Return (X, Y) of the center of cell containing provided text 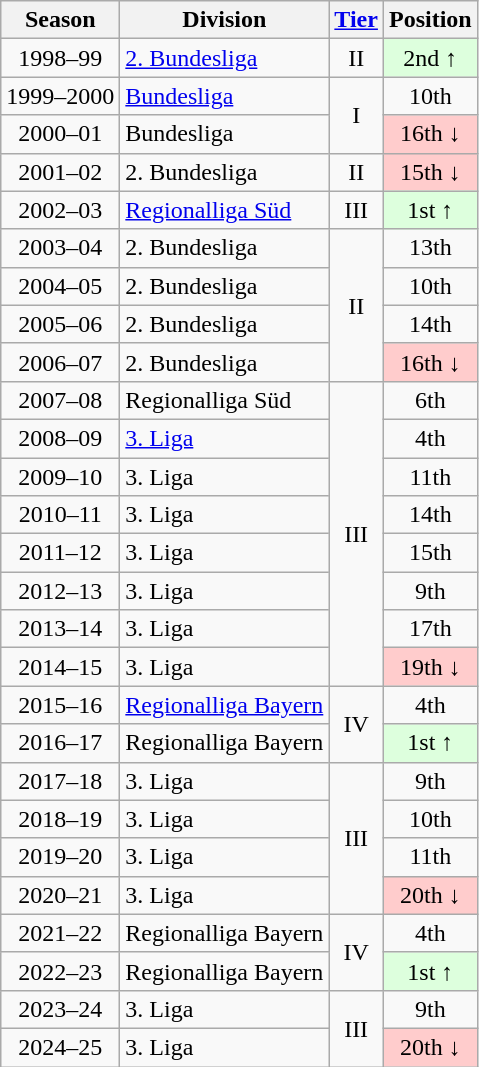
2002–03 (60, 210)
2005–06 (60, 324)
15th (430, 553)
2003–04 (60, 248)
13th (430, 248)
2014–15 (60, 667)
2022–23 (60, 971)
6th (430, 400)
2011–12 (60, 553)
2004–05 (60, 286)
15th ↓ (430, 172)
1999–2000 (60, 96)
2nd ↑ (430, 58)
Position (430, 20)
Season (60, 20)
2016–17 (60, 743)
2000–01 (60, 134)
2018–19 (60, 819)
2001–02 (60, 172)
2008–09 (60, 438)
Tier (356, 20)
2019–20 (60, 857)
2023–24 (60, 1009)
2012–13 (60, 591)
I (356, 115)
2020–21 (60, 895)
2007–08 (60, 400)
2009–10 (60, 477)
2021–22 (60, 933)
2017–18 (60, 781)
2006–07 (60, 362)
2024–25 (60, 1047)
2015–16 (60, 705)
2010–11 (60, 515)
17th (430, 629)
2013–14 (60, 629)
19th ↓ (430, 667)
Division (224, 20)
1998–99 (60, 58)
